Provide the (x, y) coordinate of the cell's center where the given text is located.  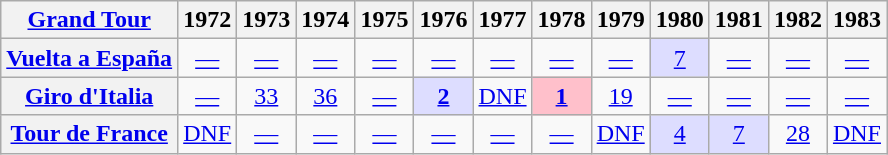
1982 (798, 20)
2 (444, 96)
1980 (680, 20)
36 (326, 96)
Grand Tour (90, 20)
1978 (562, 20)
28 (798, 134)
Vuelta a España (90, 58)
19 (620, 96)
33 (266, 96)
1973 (266, 20)
Tour de France (90, 134)
1977 (502, 20)
1983 (856, 20)
Giro d'Italia (90, 96)
1 (562, 96)
1981 (738, 20)
4 (680, 134)
1975 (384, 20)
1976 (444, 20)
1979 (620, 20)
1974 (326, 20)
1972 (208, 20)
